Search for the cell housing the specified text and yield its (x, y) center coordinate. 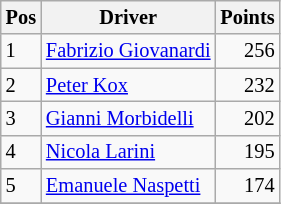
Peter Kox (128, 85)
Gianni Morbidelli (128, 118)
256 (247, 51)
Points (247, 17)
174 (247, 186)
Pos (21, 17)
Emanuele Naspetti (128, 186)
Fabrizio Giovanardi (128, 51)
4 (21, 152)
195 (247, 152)
Nicola Larini (128, 152)
5 (21, 186)
1 (21, 51)
Driver (128, 17)
232 (247, 85)
2 (21, 85)
3 (21, 118)
202 (247, 118)
